Determine the [X, Y] coordinate at the center of the cell enclosing the given text.  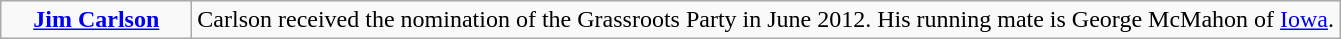
Jim Carlson [96, 20]
Carlson received the nomination of the Grassroots Party in June 2012. His running mate is George McMahon of Iowa. [766, 20]
